Return the [X, Y] coordinate for the center point of the cell that contains the specified text.  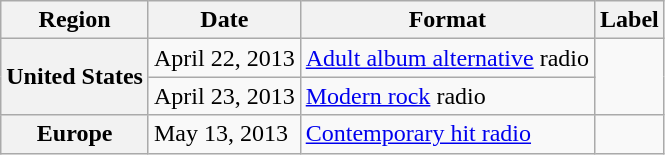
May 13, 2013 [224, 134]
April 22, 2013 [224, 58]
Europe [75, 134]
Label [630, 20]
Modern rock radio [447, 96]
Format [447, 20]
Adult album alternative radio [447, 58]
April 23, 2013 [224, 96]
United States [75, 77]
Date [224, 20]
Region [75, 20]
Contemporary hit radio [447, 134]
